Capture the cell that displays the provided text and extract its (X, Y) central coordinate. 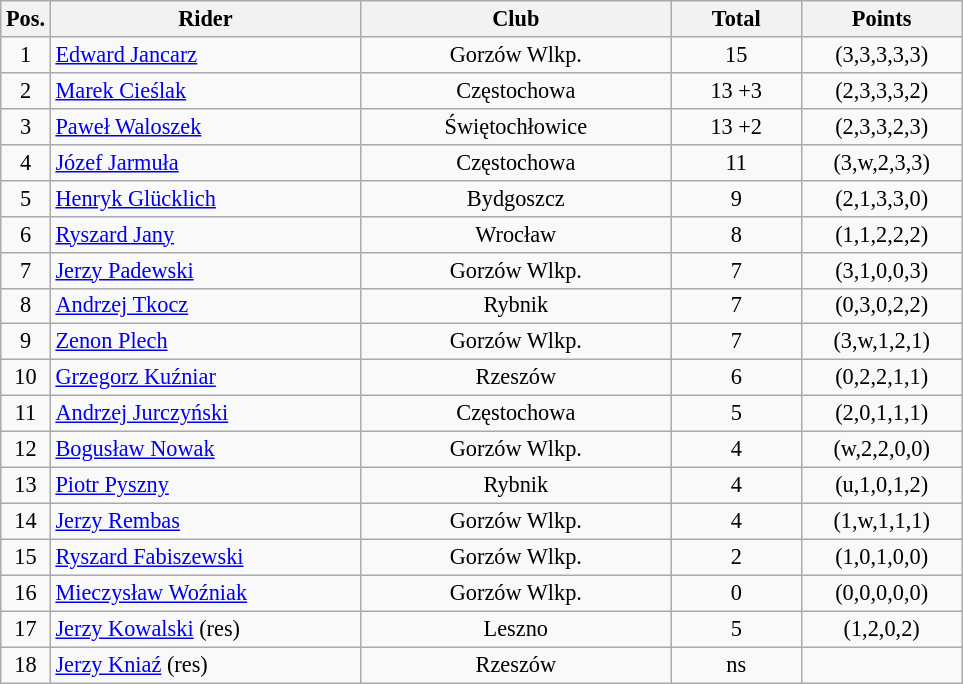
Jerzy Kniaź (res) (205, 665)
(0,2,2,1,1) (881, 378)
Club (516, 19)
Ryszard Fabiszewski (205, 557)
3 (26, 126)
Pos. (26, 19)
Grzegorz Kuźniar (205, 378)
0 (736, 593)
Total (736, 19)
(3,w,2,3,3) (881, 162)
(0,3,0,2,2) (881, 306)
17 (26, 629)
(1,2,0,2) (881, 629)
Bydgoszcz (516, 198)
(3,w,1,2,1) (881, 342)
14 (26, 521)
Ryszard Jany (205, 234)
Bogusław Nowak (205, 450)
16 (26, 593)
Zenon Plech (205, 342)
ns (736, 665)
13 (26, 485)
(1,0,1,0,0) (881, 557)
(2,1,3,3,0) (881, 198)
Henryk Glücklich (205, 198)
Edward Jancarz (205, 55)
18 (26, 665)
(2,3,3,3,2) (881, 90)
Andrzej Tkocz (205, 306)
(2,0,1,1,1) (881, 414)
(u,1,0,1,2) (881, 485)
Points (881, 19)
Paweł Waloszek (205, 126)
Piotr Pyszny (205, 485)
Marek Cieślak (205, 90)
(3,1,0,0,3) (881, 270)
13 +3 (736, 90)
Świętochłowice (516, 126)
Mieczysław Woźniak (205, 593)
Jerzy Kowalski (res) (205, 629)
Jerzy Rembas (205, 521)
Leszno (516, 629)
(0,0,0,0,0) (881, 593)
Rider (205, 19)
(1,w,1,1,1) (881, 521)
10 (26, 378)
Józef Jarmuła (205, 162)
(3,3,3,3,3) (881, 55)
13 +2 (736, 126)
1 (26, 55)
Wrocław (516, 234)
(1,1,2,2,2) (881, 234)
(2,3,3,2,3) (881, 126)
Jerzy Padewski (205, 270)
(w,2,2,0,0) (881, 450)
Andrzej Jurczyński (205, 414)
12 (26, 450)
